Pinpoint the cell where the given text exists, returning its (x, y) midpoint coordinate. 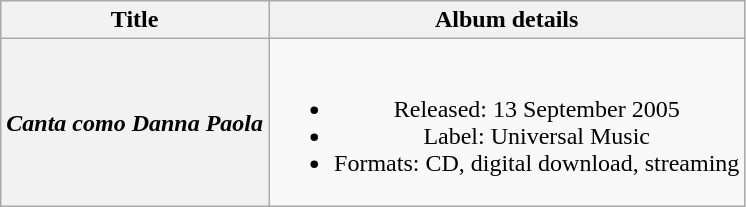
Canta como Danna Paola (135, 122)
Album details (507, 20)
Title (135, 20)
Released: 13 September 2005Label: Universal MusicFormats: CD, digital download, streaming (507, 122)
